Extract the (x, y) coordinate from the center of the cell holding the provided text.  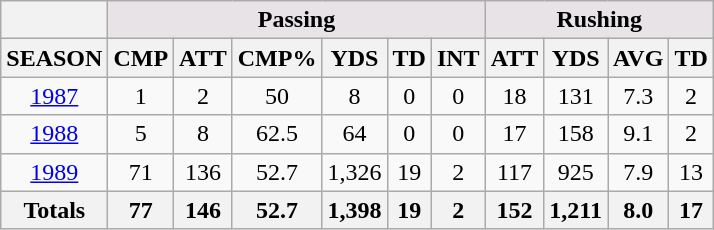
1988 (54, 134)
Passing (296, 20)
1989 (54, 172)
146 (204, 210)
64 (354, 134)
50 (277, 96)
62.5 (277, 134)
117 (514, 172)
7.3 (638, 96)
5 (141, 134)
1 (141, 96)
AVG (638, 58)
13 (691, 172)
77 (141, 210)
152 (514, 210)
18 (514, 96)
Totals (54, 210)
1987 (54, 96)
8.0 (638, 210)
925 (576, 172)
INT (458, 58)
Rushing (599, 20)
1,211 (576, 210)
1,398 (354, 210)
1,326 (354, 172)
CMP (141, 58)
SEASON (54, 58)
CMP% (277, 58)
131 (576, 96)
7.9 (638, 172)
136 (204, 172)
71 (141, 172)
9.1 (638, 134)
158 (576, 134)
